From the cell containing the given text, extract its center point as (X, Y) coordinate. 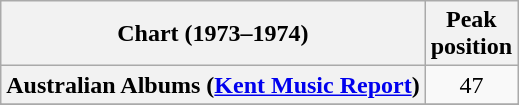
47 (471, 85)
Chart (1973–1974) (213, 34)
Australian Albums (Kent Music Report) (213, 85)
Peakposition (471, 34)
